Pinpoint the cell where the given text exists, returning its [X, Y] midpoint coordinate. 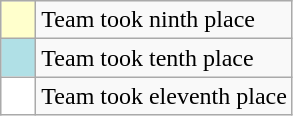
Team took ninth place [164, 20]
Team took tenth place [164, 58]
Team took eleventh place [164, 96]
